Pinpoint the cell where the given text exists, returning its [X, Y] midpoint coordinate. 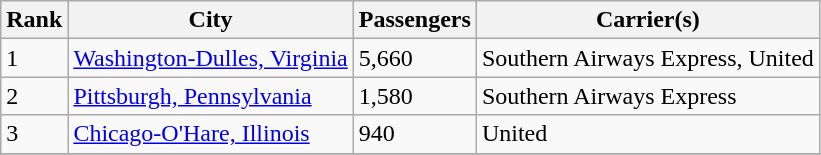
1 [34, 58]
1,580 [414, 96]
3 [34, 134]
Pittsburgh, Pennsylvania [210, 96]
2 [34, 96]
Passengers [414, 20]
Washington-Dulles, Virginia [210, 58]
City [210, 20]
Chicago-O'Hare, Illinois [210, 134]
5,660 [414, 58]
Carrier(s) [648, 20]
Southern Airways Express, United [648, 58]
940 [414, 134]
Southern Airways Express [648, 96]
Rank [34, 20]
United [648, 134]
